Extract the (x, y) coordinate from the center of the cell holding the provided text.  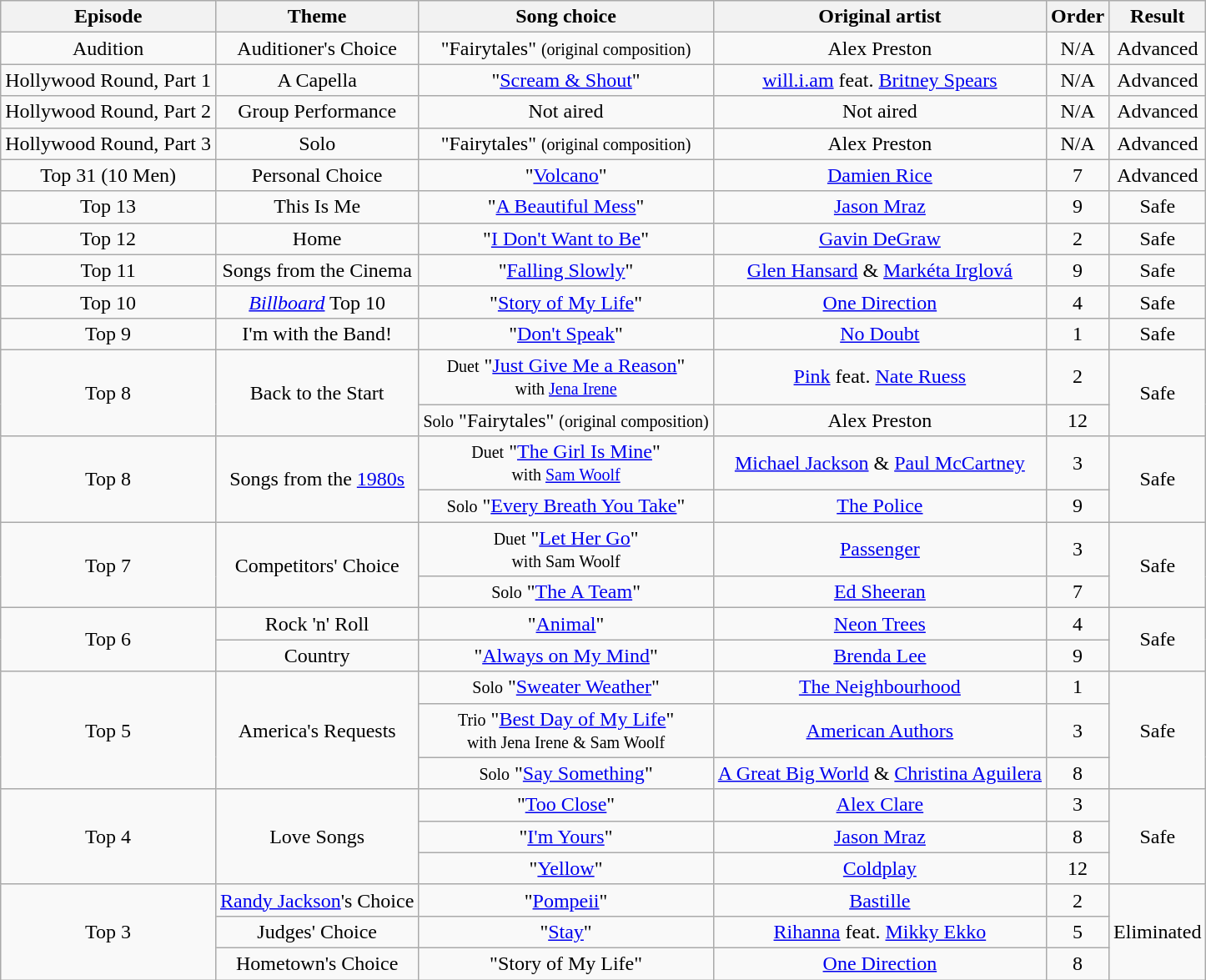
Hollywood Round, Part 2 (108, 112)
Episode (108, 17)
"Scream & Shout" (565, 80)
"Don't Speak" (565, 334)
America's Requests (317, 731)
"Always on My Mind" (565, 656)
Alex Clare (879, 805)
5 (1078, 932)
Home (317, 239)
"Volcano" (565, 175)
Song choice (565, 17)
"Too Close" (565, 805)
Top 13 (108, 207)
Passenger (879, 549)
Coldplay (879, 868)
"I Don't Want to Be" (565, 239)
Auditioner's Choice (317, 48)
Trio "Best Day of My Life"with Jena Irene & Sam Woolf (565, 731)
Hollywood Round, Part 3 (108, 143)
Duet "Just Give Me a Reason" with Jena Irene (565, 377)
Songs from the Cinema (317, 270)
Personal Choice (317, 175)
Competitors' Choice (317, 565)
will.i.am feat. Britney Spears (879, 80)
"Stay" (565, 932)
Top 31 (10 Men) (108, 175)
Top 7 (108, 565)
Rihanna feat. Mikky Ekko (879, 932)
Top 5 (108, 731)
Order (1078, 17)
Bastille (879, 900)
Pink feat. Nate Ruess (879, 377)
Duet "Let Her Go" with Sam Woolf (565, 549)
"Yellow" (565, 868)
Glen Hansard & Markéta Irglová (879, 270)
Theme (317, 17)
Hometown's Choice (317, 963)
No Doubt (879, 334)
The Police (879, 506)
Duet "The Girl Is Mine" with Sam Woolf (565, 464)
Top 6 (108, 640)
Original artist (879, 17)
Top 11 (108, 270)
Ed Sheeran (879, 592)
Eliminated (1158, 932)
I'm with the Band! (317, 334)
"Pompeii" (565, 900)
Audition (108, 48)
A Great Big World & Christina Aguilera (879, 773)
Gavin DeGraw (879, 239)
Group Performance (317, 112)
Top 4 (108, 837)
Songs from the 1980s (317, 479)
American Authors (879, 731)
Judges' Choice (317, 932)
Solo "Fairytales" (original composition) (565, 420)
Solo (317, 143)
Country (317, 656)
Damien Rice (879, 175)
Brenda Lee (879, 656)
Love Songs (317, 837)
"A Beautiful Mess" (565, 207)
Rock 'n' Roll (317, 624)
Hollywood Round, Part 1 (108, 80)
Solo "Say Something" (565, 773)
Michael Jackson & Paul McCartney (879, 464)
Top 10 (108, 302)
Billboard Top 10 (317, 302)
Result (1158, 17)
Randy Jackson's Choice (317, 900)
This Is Me (317, 207)
Solo "Sweater Weather" (565, 687)
"Falling Slowly" (565, 270)
The Neighbourhood (879, 687)
Top 3 (108, 932)
"I'm Yours" (565, 837)
Solo "The A Team" (565, 592)
Solo "Every Breath You Take" (565, 506)
Neon Trees (879, 624)
Back to the Start (317, 392)
"Animal" (565, 624)
Top 9 (108, 334)
A Capella (317, 80)
Top 12 (108, 239)
